For the text-containing cell, return its midpoint in [X, Y] coordinate format. 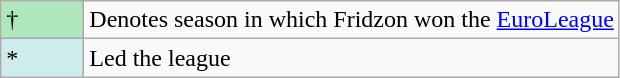
Denotes season in which Fridzon won the EuroLeague [352, 20]
* [42, 58]
† [42, 20]
Led the league [352, 58]
